Capture the cell that displays the provided text and extract its (X, Y) central coordinate. 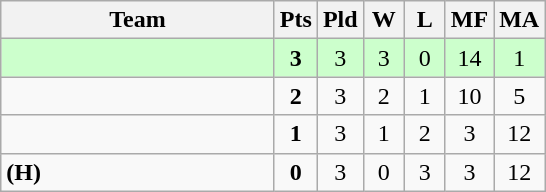
Team (138, 20)
W (384, 20)
14 (469, 58)
5 (520, 96)
10 (469, 96)
Pts (296, 20)
L (424, 20)
MA (520, 20)
Pld (340, 20)
(H) (138, 172)
MF (469, 20)
